Return [X, Y] of the center of cell containing provided text 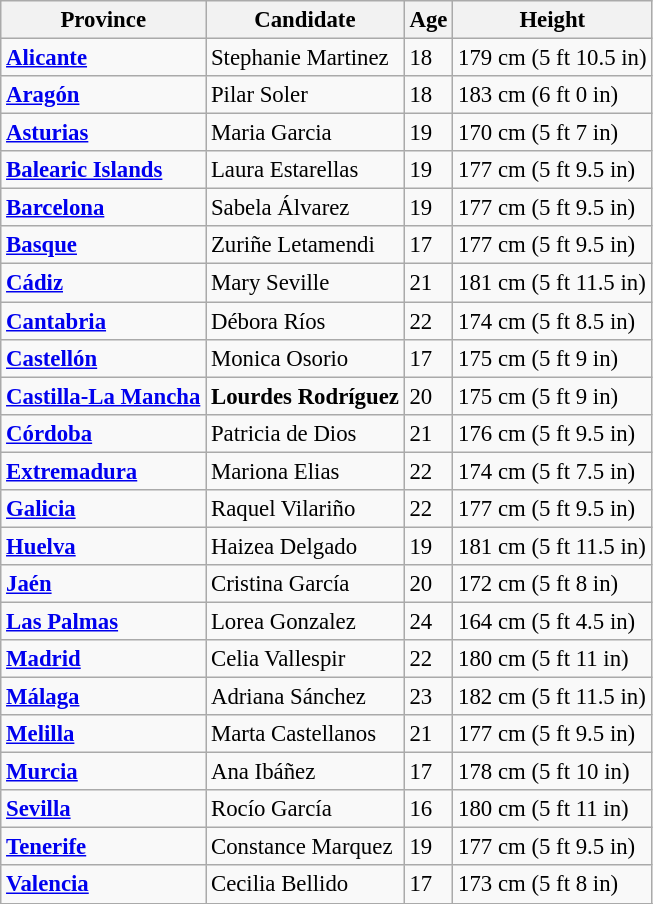
Galicia [104, 509]
179 cm (5 ft 10.5 in) [552, 58]
Cristina García [306, 584]
173 cm (5 ft 8 in) [552, 885]
Province [104, 20]
Lorea Gonzalez [306, 621]
Murcia [104, 772]
Pilar Soler [306, 95]
Débora Ríos [306, 321]
Marta Castellanos [306, 734]
Celia Vallespir [306, 659]
Stephanie Martinez [306, 58]
Constance Marquez [306, 847]
164 cm (5 ft 4.5 in) [552, 621]
Aragón [104, 95]
Castilla-La Mancha [104, 396]
Balearic Islands [104, 170]
Rocío García [306, 809]
Sabela Álvarez [306, 208]
Laura Estarellas [306, 170]
Age [428, 20]
Patricia de Dios [306, 433]
174 cm (5 ft 8.5 in) [552, 321]
Adriana Sánchez [306, 697]
23 [428, 697]
Cádiz [104, 283]
16 [428, 809]
Madrid [104, 659]
24 [428, 621]
172 cm (5 ft 8 in) [552, 584]
178 cm (5 ft 10 in) [552, 772]
Cecilia Bellido [306, 885]
Córdoba [104, 433]
Zuriñe Letamendi [306, 245]
Sevilla [104, 809]
176 cm (5 ft 9.5 in) [552, 433]
Basque [104, 245]
Castellón [104, 358]
Height [552, 20]
Alicante [104, 58]
Las Palmas [104, 621]
Asturias [104, 133]
Ana Ibáñez [306, 772]
Valencia [104, 885]
Tenerife [104, 847]
Mary Seville [306, 283]
Mariona Elias [306, 471]
183 cm (6 ft 0 in) [552, 95]
Melilla [104, 734]
Extremadura [104, 471]
174 cm (5 ft 7.5 in) [552, 471]
Raquel Vilariño [306, 509]
182 cm (5 ft 11.5 in) [552, 697]
Huelva [104, 546]
Haizea Delgado [306, 546]
Jaén [104, 584]
Lourdes Rodríguez [306, 396]
Barcelona [104, 208]
Monica Osorio [306, 358]
Maria Garcia [306, 133]
Candidate [306, 20]
170 cm (5 ft 7 in) [552, 133]
Cantabria [104, 321]
Málaga [104, 697]
